Output the [x, y] coordinate of the center of the cell containing the given text.  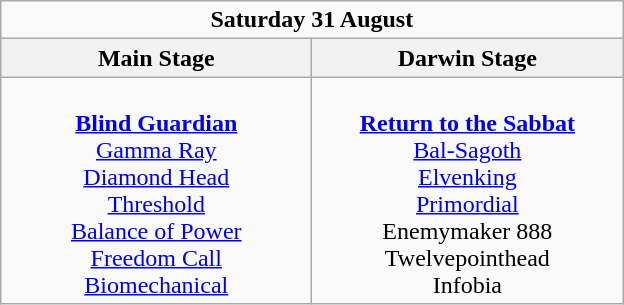
Main Stage [156, 58]
Blind Guardian Gamma Ray Diamond Head Threshold Balance of Power Freedom Call Biomechanical [156, 190]
Saturday 31 August [312, 20]
Return to the Sabbat Bal-Sagoth Elvenking Primordial Enemymaker 888 Twelvepointhead Infobia [468, 190]
Darwin Stage [468, 58]
